Find where the given text appears and provide that cell's center as [x, y] coordinate. 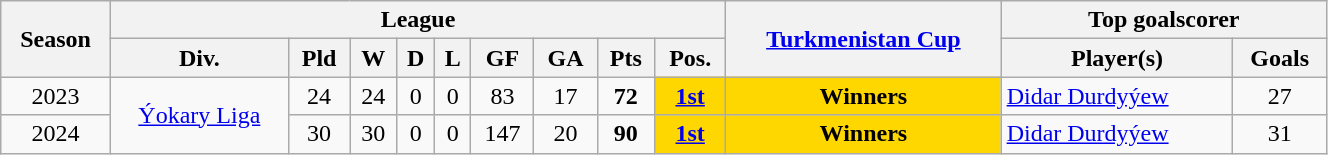
2024 [56, 134]
Goals [1280, 58]
31 [1280, 134]
Player(s) [1117, 58]
L [453, 58]
W [374, 58]
Ýokary Liga [199, 115]
20 [566, 134]
Pos. [690, 58]
83 [502, 96]
Pts [626, 58]
17 [566, 96]
Pld [318, 58]
147 [502, 134]
Turkmenistan Cup [864, 39]
Season [56, 39]
GF [502, 58]
2023 [56, 96]
D [416, 58]
27 [1280, 96]
League [418, 20]
90 [626, 134]
GA [566, 58]
72 [626, 96]
Top goalscorer [1164, 20]
Div. [199, 58]
